Output the [X, Y] coordinate of the center of the cell containing the given text.  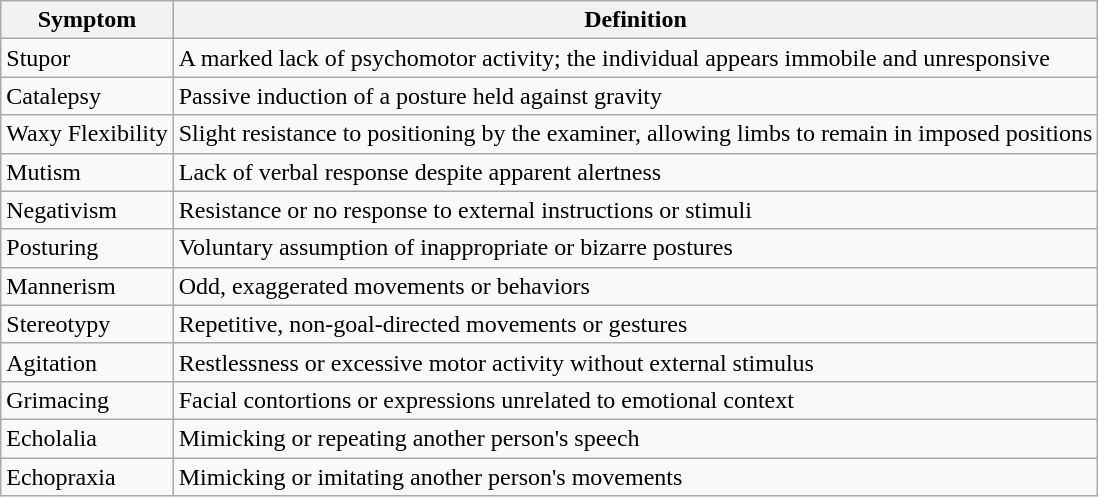
Mimicking or imitating another person's movements [636, 477]
Waxy Flexibility [87, 134]
Definition [636, 20]
Grimacing [87, 400]
Slight resistance to positioning by the examiner, allowing limbs to remain in imposed positions [636, 134]
Stupor [87, 58]
Restlessness or excessive motor activity without external stimulus [636, 362]
A marked lack of psychomotor activity; the individual appears immobile and unresponsive [636, 58]
Echopraxia [87, 477]
Agitation [87, 362]
Facial contortions or expressions unrelated to emotional context [636, 400]
Catalepsy [87, 96]
Negativism [87, 210]
Mimicking or repeating another person's speech [636, 438]
Lack of verbal response despite apparent alertness [636, 172]
Voluntary assumption of inappropriate or bizarre postures [636, 248]
Resistance or no response to external instructions or stimuli [636, 210]
Mutism [87, 172]
Symptom [87, 20]
Echolalia [87, 438]
Stereotypy [87, 324]
Repetitive, non-goal-directed movements or gestures [636, 324]
Mannerism [87, 286]
Posturing [87, 248]
Passive induction of a posture held against gravity [636, 96]
Odd, exaggerated movements or behaviors [636, 286]
